For the text-containing cell, return its midpoint in [X, Y] coordinate format. 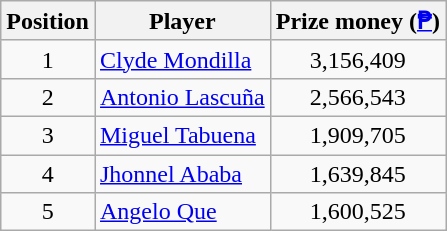
1,639,845 [358, 173]
5 [48, 212]
Jhonnel Ababa [182, 173]
1 [48, 59]
Position [48, 21]
1,909,705 [358, 135]
2,566,543 [358, 97]
Clyde Mondilla [182, 59]
Angelo Que [182, 212]
4 [48, 173]
2 [48, 97]
Miguel Tabuena [182, 135]
1,600,525 [358, 212]
3 [48, 135]
3,156,409 [358, 59]
Player [182, 21]
Antonio Lascuña [182, 97]
Prize money (₱) [358, 21]
